Provide the [x, y] coordinate of the cell's center where the given text is located.  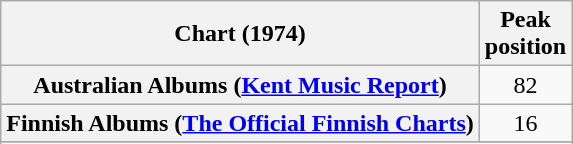
82 [525, 85]
Peakposition [525, 34]
Finnish Albums (The Official Finnish Charts) [240, 123]
Australian Albums (Kent Music Report) [240, 85]
Chart (1974) [240, 34]
16 [525, 123]
